Return the (X, Y) coordinate for the center point of the cell that contains the specified text.  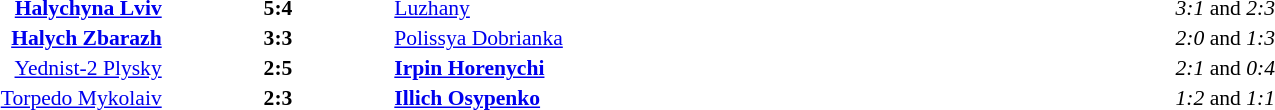
Irpin Horenychi (582, 68)
Polissya Dobrianka (582, 38)
2:5 (278, 68)
3:3 (278, 38)
